Provide the (x, y) coordinate of the cell's center where the given text is located.  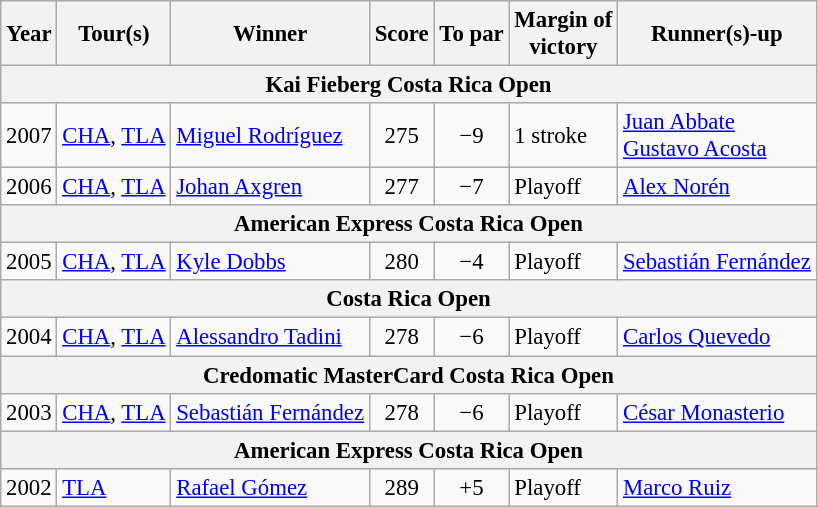
2006 (29, 187)
Year (29, 34)
Kai Fieberg Costa Rica Open (408, 85)
Tour(s) (114, 34)
To par (472, 34)
Runner(s)-up (717, 34)
−4 (472, 262)
César Monasterio (717, 412)
275 (402, 136)
Johan Axgren (270, 187)
289 (402, 487)
2004 (29, 337)
2007 (29, 136)
Juan Abbate Gustavo Acosta (717, 136)
TLA (114, 487)
Margin ofvictory (564, 34)
1 stroke (564, 136)
Carlos Quevedo (717, 337)
277 (402, 187)
+5 (472, 487)
Marco Ruiz (717, 487)
2003 (29, 412)
Alessandro Tadini (270, 337)
Costa Rica Open (408, 299)
280 (402, 262)
Kyle Dobbs (270, 262)
Credomatic MasterCard Costa Rica Open (408, 375)
Winner (270, 34)
−7 (472, 187)
Alex Norén (717, 187)
Rafael Gómez (270, 487)
Score (402, 34)
2002 (29, 487)
2005 (29, 262)
Miguel Rodríguez (270, 136)
−9 (472, 136)
